Search for the cell housing the specified text and yield its (X, Y) center coordinate. 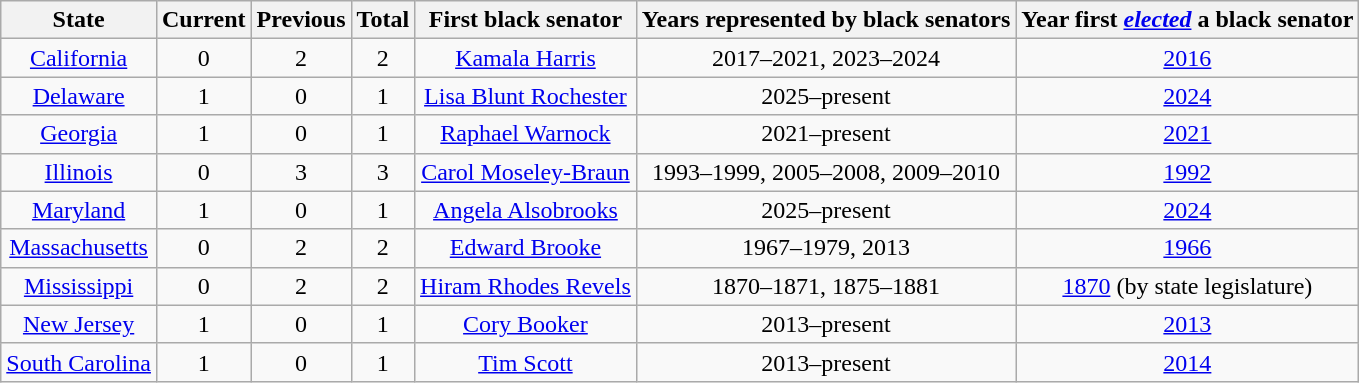
Georgia (79, 134)
State (79, 20)
2017–2021, 2023–2024 (826, 58)
Kamala Harris (526, 58)
Year first elected a black senator (1188, 20)
New Jersey (79, 324)
2021–present (826, 134)
California (79, 58)
2014 (1188, 362)
1870 (by state legislature) (1188, 286)
1870–1871, 1875–1881 (826, 286)
Previous (301, 20)
South Carolina (79, 362)
1992 (1188, 172)
1966 (1188, 248)
Lisa Blunt Rochester (526, 96)
Carol Moseley-Braun (526, 172)
Hiram Rhodes Revels (526, 286)
1993–1999, 2005–2008, 2009–2010 (826, 172)
1967–1979, 2013 (826, 248)
2013 (1188, 324)
Current (204, 20)
Delaware (79, 96)
Years represented by black senators (826, 20)
Illinois (79, 172)
2021 (1188, 134)
2016 (1188, 58)
Total (383, 20)
Maryland (79, 210)
Mississippi (79, 286)
Massachusetts (79, 248)
Raphael Warnock (526, 134)
Edward Brooke (526, 248)
Angela Alsobrooks (526, 210)
Tim Scott (526, 362)
First black senator (526, 20)
Cory Booker (526, 324)
